Provide the [X, Y] coordinate of the cell's center where the given text is located.  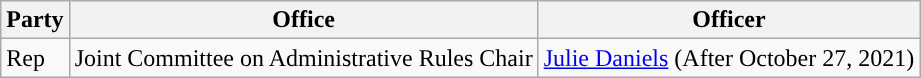
Joint Committee on Administrative Rules Chair [304, 58]
Julie Daniels (After October 27, 2021) [729, 58]
Party [35, 20]
Officer [729, 20]
Rep [35, 58]
Office [304, 20]
